Pinpoint the cell where the given text exists, returning its [X, Y] midpoint coordinate. 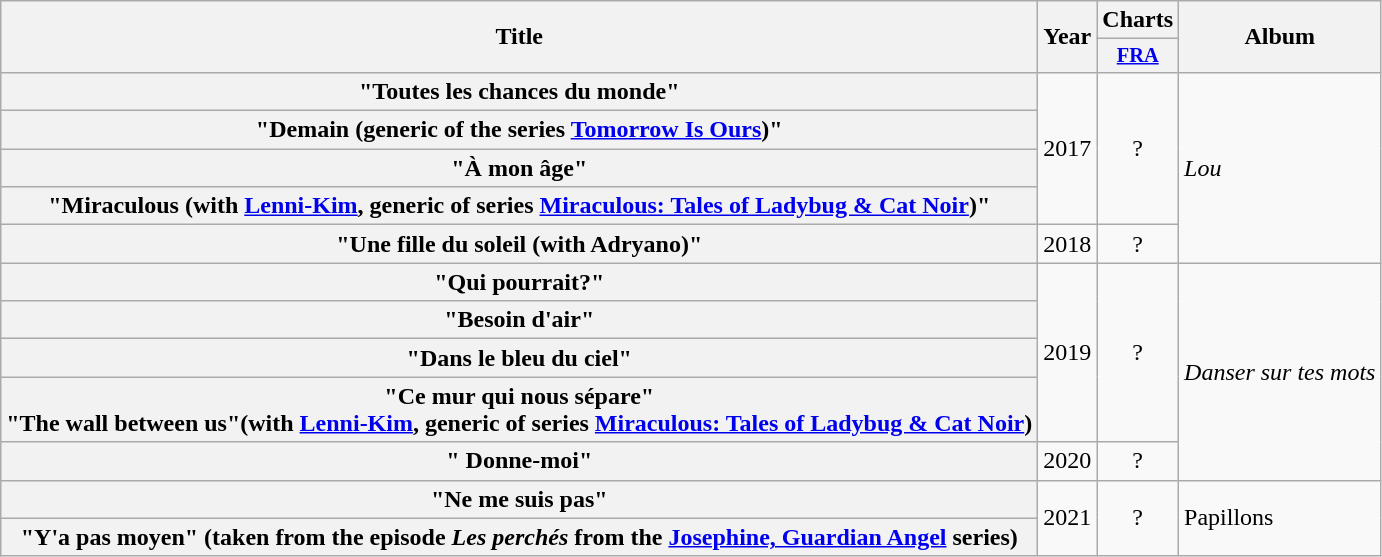
"Demain (generic of the series Tomorrow Is Ours)" [520, 130]
Year [1068, 37]
Papillons [1280, 518]
Charts [1138, 20]
2020 [1068, 461]
2019 [1068, 352]
Danser sur tes mots [1280, 372]
"Qui pourrait?" [520, 282]
"Ne me suis pas" [520, 499]
" Donne-moi" [520, 461]
"Une fille du soleil (with Adryano)" [520, 244]
"Miraculous (with Lenni-Kim, generic of series Miraculous: Tales of Ladybug & Cat Noir)" [520, 206]
Lou [1280, 167]
"Besoin d'air" [520, 320]
"Y'a pas moyen" (taken from the episode Les perchés from the Josephine, Guardian Angel series) [520, 537]
FRA [1138, 56]
"À mon âge" [520, 168]
2017 [1068, 148]
"Ce mur qui nous sépare""The wall between us"(with Lenni-Kim, generic of series Miraculous: Tales of Ladybug & Cat Noir) [520, 410]
Title [520, 37]
Album [1280, 37]
2021 [1068, 518]
"Dans le bleu du ciel" [520, 358]
2018 [1068, 244]
"Toutes les chances du monde" [520, 91]
